Return (x, y) of the center of cell containing provided text 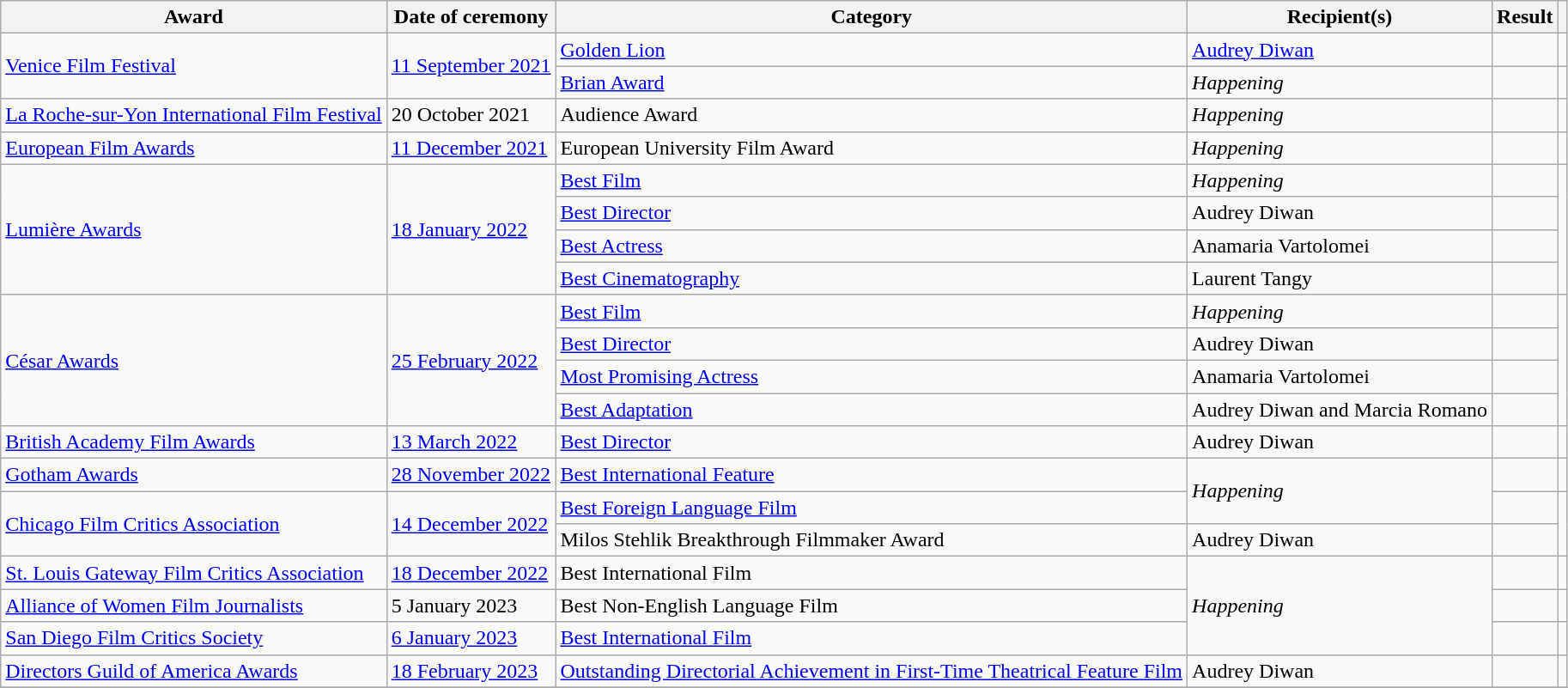
San Diego Film Critics Society (194, 638)
6 January 2023 (471, 638)
European Film Awards (194, 148)
Directors Guild of America Awards (194, 671)
Brian Award (872, 82)
Chicago Film Critics Association (194, 524)
Award (194, 17)
Result (1525, 17)
Milos Stehlik Breakthrough Filmmaker Award (872, 540)
Best International Feature (872, 475)
Date of ceremony (471, 17)
Best Adaptation (872, 410)
Golden Lion (872, 50)
Recipient(s) (1340, 17)
28 November 2022 (471, 475)
St. Louis Gateway Film Critics Association (194, 573)
César Awards (194, 360)
Best Foreign Language Film (872, 508)
18 December 2022 (471, 573)
11 September 2021 (471, 66)
Audience Award (872, 115)
British Academy Film Awards (194, 442)
Gotham Awards (194, 475)
18 February 2023 (471, 671)
5 January 2023 (471, 606)
13 March 2022 (471, 442)
Best Non-English Language Film (872, 606)
14 December 2022 (471, 524)
Laurent Tangy (1340, 278)
Audrey Diwan and Marcia Romano (1340, 410)
Category (872, 17)
Venice Film Festival (194, 66)
Outstanding Directorial Achievement in First-Time Theatrical Feature Film (872, 671)
20 October 2021 (471, 115)
Best Cinematography (872, 278)
La Roche-sur-Yon International Film Festival (194, 115)
Alliance of Women Film Journalists (194, 606)
Lumière Awards (194, 229)
Most Promising Actress (872, 376)
11 December 2021 (471, 148)
25 February 2022 (471, 360)
European University Film Award (872, 148)
18 January 2022 (471, 229)
Best Actress (872, 246)
